Return the (x, y) coordinate for the center point of the cell that contains the specified text.  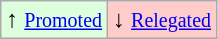
↓ Relegated (162, 20)
↑ Promoted (54, 20)
